Search for the cell housing the specified text and yield its (X, Y) center coordinate. 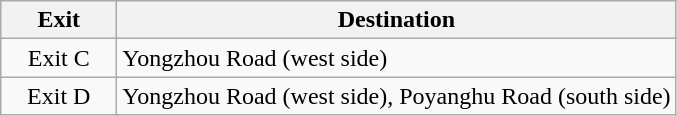
Exit D (59, 96)
Yongzhou Road (west side), Poyanghu Road (south side) (396, 96)
Exit C (59, 58)
Exit (59, 20)
Yongzhou Road (west side) (396, 58)
Destination (396, 20)
